Locate the cell with the specified text and output its [X, Y] center coordinate. 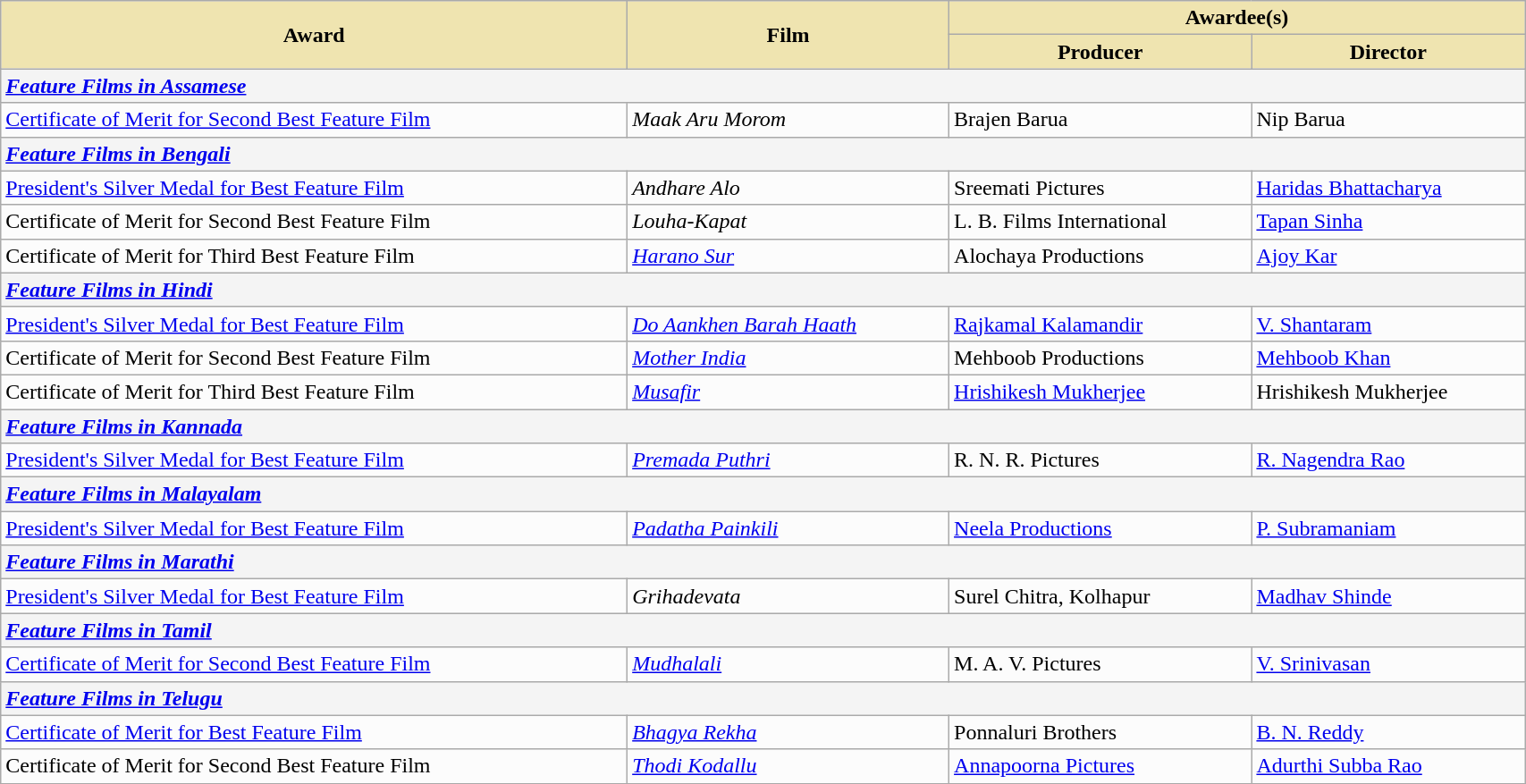
Maak Aru Morom [788, 120]
Do Aankhen Barah Haath [788, 324]
M. A. V. Pictures [1100, 664]
R. Nagendra Rao [1388, 460]
Feature Films in Marathi [763, 562]
Award [315, 35]
B. N. Reddy [1388, 732]
Rajkamal Kalamandir [1100, 324]
Mother India [788, 358]
Film [788, 35]
Alochaya Productions [1100, 256]
Surel Chitra, Kolhapur [1100, 596]
Awardee(s) [1237, 18]
Musafir [788, 392]
Annapoorna Pictures [1100, 766]
Sreemati Pictures [1100, 188]
Feature Films in Assamese [763, 86]
Mehboob Khan [1388, 358]
Mudhalali [788, 664]
Feature Films in Bengali [763, 154]
L. B. Films International [1100, 222]
Feature Films in Kannada [763, 426]
Ponnaluri Brothers [1100, 732]
Feature Films in Hindi [763, 290]
Ajoy Kar [1388, 256]
V. Srinivasan [1388, 664]
Adurthi Subba Rao [1388, 766]
Madhav Shinde [1388, 596]
Nip Barua [1388, 120]
Premada Puthri [788, 460]
Feature Films in Telugu [763, 698]
Producer [1100, 52]
Feature Films in Tamil [763, 630]
P. Subramaniam [1388, 528]
Haridas Bhattacharya [1388, 188]
Bhagya Rekha [788, 732]
Tapan Sinha [1388, 222]
V. Shantaram [1388, 324]
Louha-Kapat [788, 222]
Mehboob Productions [1100, 358]
Thodi Kodallu [788, 766]
Andhare Alo [788, 188]
Neela Productions [1100, 528]
Brajen Barua [1100, 120]
Padatha Painkili [788, 528]
Certificate of Merit for Best Feature Film [315, 732]
Harano Sur [788, 256]
Feature Films in Malayalam [763, 494]
R. N. R. Pictures [1100, 460]
Director [1388, 52]
Grihadevata [788, 596]
